Capture the cell that displays the provided text and extract its (X, Y) central coordinate. 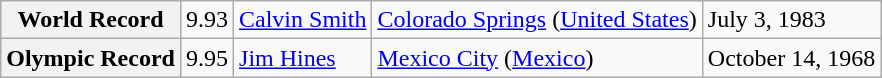
October 14, 1968 (791, 58)
Colorado Springs (United States) (537, 20)
Mexico City (Mexico) (537, 58)
Calvin Smith (303, 20)
World Record (91, 20)
9.95 (206, 58)
July 3, 1983 (791, 20)
Olympic Record (91, 58)
9.93 (206, 20)
Jim Hines (303, 58)
